Identify which cell holds the provided text, then report its (X, Y) central coordinate. 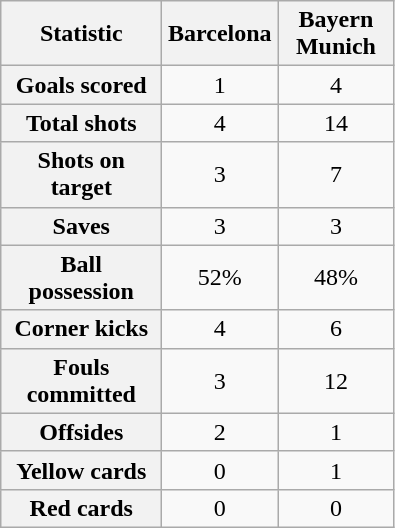
2 (220, 432)
14 (336, 123)
Corner kicks (82, 329)
48% (336, 278)
Bayern Munich (336, 34)
Total shots (82, 123)
Red cards (82, 508)
Fouls committed (82, 380)
7 (336, 174)
Offsides (82, 432)
6 (336, 329)
Saves (82, 226)
Ball possession (82, 278)
52% (220, 278)
Shots on target (82, 174)
12 (336, 380)
Statistic (82, 34)
Goals scored (82, 85)
Yellow cards (82, 470)
Barcelona (220, 34)
